From the cell containing the given text, extract its center point as [x, y] coordinate. 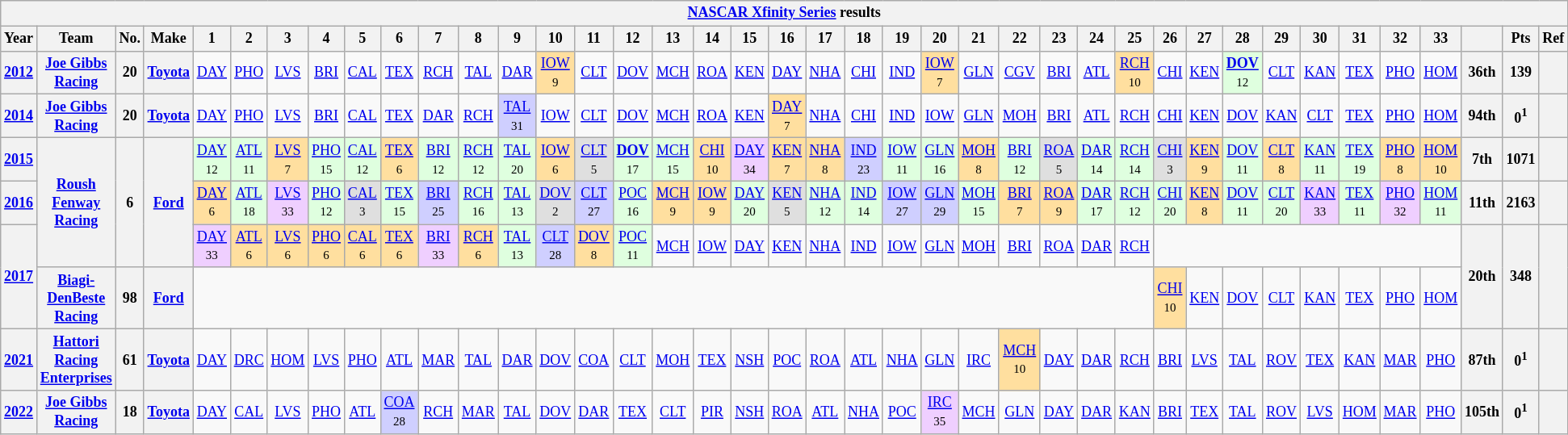
MCH15 [673, 159]
36th [1482, 73]
17 [825, 39]
COA28 [399, 412]
2016 [19, 203]
Team [76, 39]
2021 [19, 360]
24 [1096, 39]
Hattori Racing Enterprises [76, 360]
87th [1482, 360]
105th [1482, 412]
5 [362, 39]
7 [438, 39]
MOH8 [979, 159]
DOV8 [594, 246]
15 [749, 39]
10 [556, 39]
94th [1482, 116]
1 [212, 39]
IOW27 [902, 203]
GLN16 [940, 159]
TAL20 [517, 159]
14 [712, 39]
PHO12 [326, 203]
ATL11 [249, 159]
TEX11 [1360, 203]
ATL6 [249, 246]
PHO32 [1400, 203]
MOH15 [979, 203]
2163 [1521, 203]
IOW11 [902, 159]
11th [1482, 203]
KEN7 [786, 159]
2012 [19, 73]
DAY6 [212, 203]
3 [287, 39]
DOV17 [633, 159]
CLT20 [1281, 203]
KEN9 [1205, 159]
31 [1360, 39]
61 [129, 360]
27 [1205, 39]
CAL3 [362, 203]
CGV [1019, 73]
BRI25 [438, 203]
Roush Fenway Racing [76, 202]
1071 [1521, 159]
2015 [19, 159]
PIR [712, 412]
21 [979, 39]
2022 [19, 412]
22 [1019, 39]
Make [168, 39]
DAY34 [749, 159]
CLT27 [594, 203]
28 [1242, 39]
NHA12 [825, 203]
TEX19 [1360, 159]
KAN11 [1320, 159]
19 [902, 39]
30 [1320, 39]
LVS33 [287, 203]
HOM10 [1440, 159]
4 [326, 39]
11 [594, 39]
BRI33 [438, 246]
DAY33 [212, 246]
NHA8 [825, 159]
No. [129, 39]
IOW6 [556, 159]
98 [129, 298]
13 [673, 39]
ATL18 [249, 203]
ROA5 [1059, 159]
POC11 [633, 246]
NASCAR Xfinity Series results [785, 13]
2 [249, 39]
RCH6 [478, 246]
HOM11 [1440, 203]
7th [1482, 159]
PHO8 [1400, 159]
12 [633, 39]
IRC [979, 360]
DRC [249, 360]
25 [1134, 39]
CLT5 [594, 159]
32 [1400, 39]
RCH10 [1134, 73]
26 [1170, 39]
RCH16 [478, 203]
GLN29 [940, 203]
MCH9 [673, 203]
ROA9 [1059, 203]
2014 [19, 116]
RCH14 [1134, 159]
CHI3 [1170, 159]
23 [1059, 39]
TAL31 [517, 116]
DOV2 [556, 203]
IND14 [864, 203]
POC16 [633, 203]
Biagi-DenBeste Racing [76, 298]
20th [1482, 277]
LVS6 [287, 246]
PHO15 [326, 159]
348 [1521, 277]
139 [1521, 73]
8 [478, 39]
DOV12 [1242, 73]
KEN5 [786, 203]
TEX15 [399, 203]
KEN8 [1205, 203]
CHI20 [1170, 203]
BRI7 [1019, 203]
16 [786, 39]
CAL12 [362, 159]
COA [594, 360]
2017 [19, 277]
Ref [1553, 39]
29 [1281, 39]
DAY20 [749, 203]
Pts [1521, 39]
CLT8 [1281, 159]
CLT28 [556, 246]
IRC35 [940, 412]
IND23 [864, 159]
KAN33 [1320, 203]
LVS7 [287, 159]
DAY12 [212, 159]
CAL6 [362, 246]
33 [1440, 39]
9 [517, 39]
MCH10 [1019, 360]
IOW7 [940, 73]
DAR14 [1096, 159]
DAY7 [786, 116]
Year [19, 39]
PHO6 [326, 246]
DAR17 [1096, 203]
